Provide the [X, Y] coordinate of the cell's center where the given text is located.  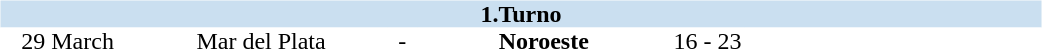
Noroeste [544, 42]
- [402, 42]
29 March [67, 42]
16 - 23 [707, 42]
1.Turno [520, 14]
Mar del Plata [262, 42]
